Return the [x, y] coordinate for the center point of the cell that contains the specified text.  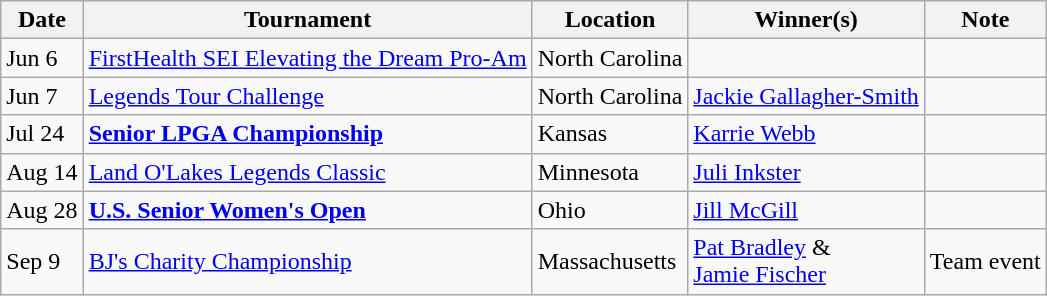
Note [985, 20]
FirstHealth SEI Elevating the Dream Pro-Am [308, 58]
Date [42, 20]
Location [610, 20]
Jul 24 [42, 134]
Ohio [610, 210]
Aug 14 [42, 172]
Kansas [610, 134]
Tournament [308, 20]
Minnesota [610, 172]
Jill McGill [806, 210]
U.S. Senior Women's Open [308, 210]
Jun 7 [42, 96]
Team event [985, 262]
Jackie Gallagher-Smith [806, 96]
Aug 28 [42, 210]
Pat Bradley & Jamie Fischer [806, 262]
Sep 9 [42, 262]
BJ's Charity Championship [308, 262]
Massachusetts [610, 262]
Jun 6 [42, 58]
Winner(s) [806, 20]
Karrie Webb [806, 134]
Senior LPGA Championship [308, 134]
Legends Tour Challenge [308, 96]
Land O'Lakes Legends Classic [308, 172]
Juli Inkster [806, 172]
